For the text-containing cell, return its midpoint in [x, y] coordinate format. 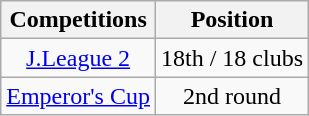
Competitions [78, 20]
Position [232, 20]
J.League 2 [78, 58]
18th / 18 clubs [232, 58]
2nd round [232, 96]
Emperor's Cup [78, 96]
